Scan for the cell matching the given text and deliver its [X, Y] coordinate at center. 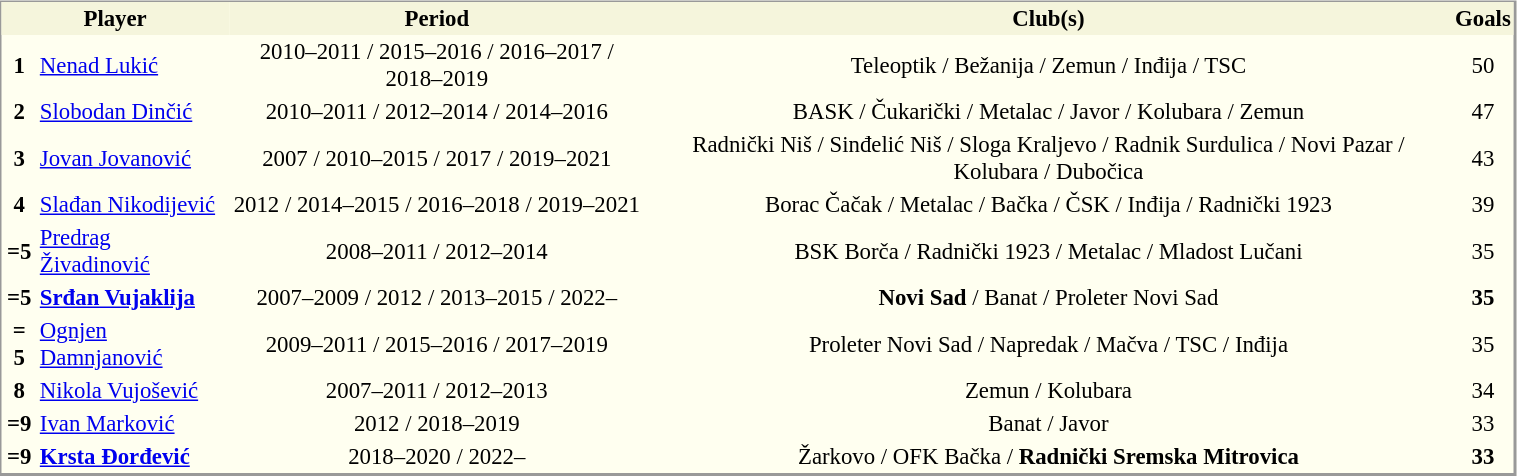
2007–2011 / 2012–2013 [437, 390]
BASK / Čukarički / Metalac / Javor / Kolubara / Zemun [1048, 112]
4 [20, 204]
2009–2011 / 2015–2016 / 2017–2019 [437, 344]
Borac Čačak / Metalac / Bačka / ČSK / Inđija / Radnički 1923 [1048, 204]
Nikola Vujošević [133, 390]
3 [20, 158]
Club(s) [1048, 18]
Period [437, 18]
BSK Borča / Radnički 1923 / Metalac / Mladost Lučani [1048, 251]
2018–2020 / 2022– [437, 456]
43 [1483, 158]
Banat / Javor [1048, 424]
34 [1483, 390]
Proleter Novi Sad / Napredak / Mačva / TSC / Inđija [1048, 344]
2007–2009 / 2012 / 2013–2015 / 2022– [437, 298]
Goals [1483, 18]
Ognjen Damnjanović [133, 344]
1 [20, 65]
39 [1483, 204]
2012 / 2014–2015 / 2016–2018 / 2019–2021 [437, 204]
Srđan Vujaklija [133, 298]
47 [1483, 112]
Nenad Lukić [133, 65]
= 5 [20, 344]
Player [116, 18]
50 [1483, 65]
Jovan Jovanović [133, 158]
Predrag Živadinović [133, 251]
2 [20, 112]
2007 / 2010–2015 / 2017 / 2019–2021 [437, 158]
2010–2011 / 2012–2014 / 2014–2016 [437, 112]
8 [20, 390]
Radnički Niš / Sinđelić Niš / Sloga Kraljevo / Radnik Surdulica / Novi Pazar / Kolubara / Dubočica [1048, 158]
Ivan Marković [133, 424]
Novi Sad / Banat / Proleter Novi Sad [1048, 298]
2012 / 2018–2019 [437, 424]
Žarkovo / OFK Bačka / Radnički Sremska Mitrovica [1048, 456]
2008–2011 / 2012–2014 [437, 251]
Teleoptik / Bežanija / Zemun / Inđija / TSC [1048, 65]
Krsta Đorđević [133, 456]
Slađan Nikodijević [133, 204]
Zemun / Kolubara [1048, 390]
Slobodan Dinčić [133, 112]
2010–2011 / 2015–2016 / 2016–2017 / 2018–2019 [437, 65]
